Extract the (X, Y) coordinate from the center of the cell holding the provided text.  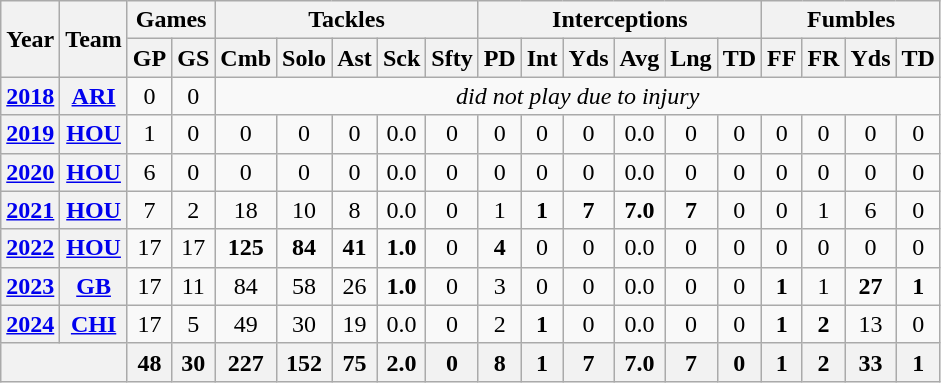
GB (94, 286)
18 (246, 210)
27 (870, 286)
Sfty (452, 58)
2018 (30, 96)
Fumbles (852, 20)
2.0 (401, 362)
3 (500, 286)
4 (500, 248)
5 (194, 324)
2021 (30, 210)
75 (355, 362)
ARI (94, 96)
48 (149, 362)
did not play due to injury (578, 96)
Tackles (346, 20)
58 (304, 286)
49 (246, 324)
2020 (30, 172)
33 (870, 362)
11 (194, 286)
19 (355, 324)
227 (246, 362)
2023 (30, 286)
FF (782, 58)
PD (500, 58)
Team (94, 39)
Lng (691, 58)
Avg (640, 58)
Sck (401, 58)
26 (355, 286)
Solo (304, 58)
FR (824, 58)
2019 (30, 134)
GP (149, 58)
Cmb (246, 58)
Games (170, 20)
Int (542, 58)
125 (246, 248)
Interceptions (620, 20)
GS (194, 58)
CHI (94, 324)
13 (870, 324)
2022 (30, 248)
2024 (30, 324)
152 (304, 362)
10 (304, 210)
Ast (355, 58)
Year (30, 39)
41 (355, 248)
